Return the (x, y) coordinate for the center point of the cell that contains the specified text.  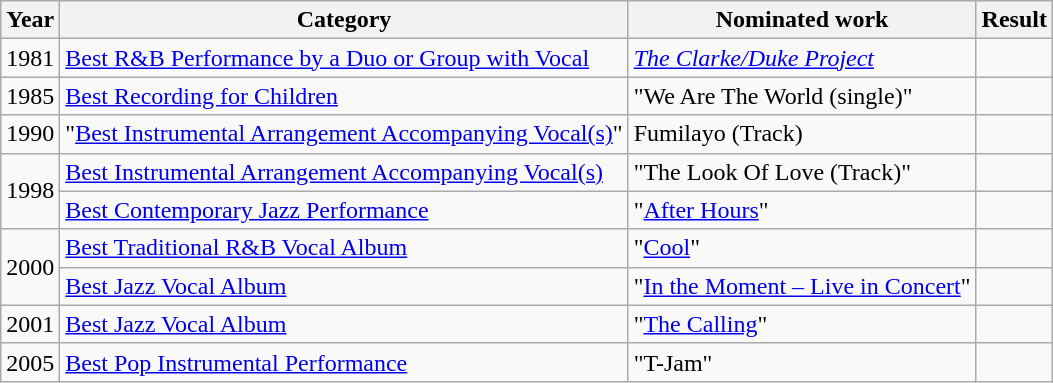
Best Recording for Children (344, 96)
"We Are The World (single)" (802, 96)
Best Traditional R&B Vocal Album (344, 248)
Nominated work (802, 20)
"The Calling" (802, 324)
"T-Jam" (802, 362)
Best Pop Instrumental Performance (344, 362)
"After Hours" (802, 210)
Best Contemporary Jazz Performance (344, 210)
2000 (30, 267)
The Clarke/Duke Project (802, 58)
Year (30, 20)
2001 (30, 324)
"In the Moment – Live in Concert" (802, 286)
1998 (30, 191)
1981 (30, 58)
"Best Instrumental Arrangement Accompanying Vocal(s)" (344, 134)
1985 (30, 96)
Result (1014, 20)
Category (344, 20)
Best R&B Performance by a Duo or Group with Vocal (344, 58)
Best Instrumental Arrangement Accompanying Vocal(s) (344, 172)
Fumilayo (Track) (802, 134)
1990 (30, 134)
"The Look Of Love (Track)" (802, 172)
"Cool" (802, 248)
2005 (30, 362)
